Find where the given text appears and provide that cell's center as (X, Y) coordinate. 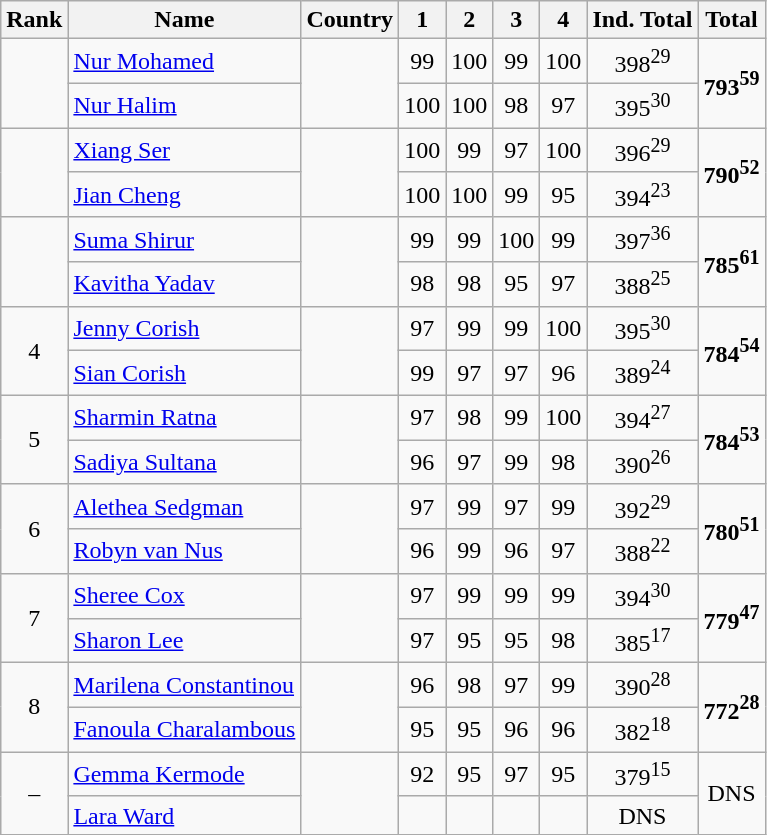
37915 (642, 774)
39028 (642, 686)
79359 (732, 84)
38822 (642, 552)
Rank (34, 20)
1 (422, 20)
Nur Halim (184, 106)
Jian Cheng (184, 194)
2 (470, 20)
38218 (642, 730)
78561 (732, 262)
Sheree Cox (184, 596)
Robyn van Nus (184, 552)
39736 (642, 240)
Lara Ward (184, 815)
3 (516, 20)
5 (34, 440)
Total (732, 20)
Alethea Sedgman (184, 506)
Nur Mohamed (184, 62)
Sharon Lee (184, 640)
39427 (642, 418)
Sharmin Ratna (184, 418)
78051 (732, 528)
Suma Shirur (184, 240)
39829 (642, 62)
6 (34, 528)
Sian Corish (184, 374)
Ind. Total (642, 20)
38825 (642, 284)
– (34, 794)
92 (422, 774)
39629 (642, 150)
39026 (642, 462)
Country (350, 20)
77228 (732, 708)
38517 (642, 640)
78453 (732, 440)
79052 (732, 172)
Name (184, 20)
39430 (642, 596)
Marilena Constantinou (184, 686)
7 (34, 618)
Jenny Corish (184, 328)
Sadiya Sultana (184, 462)
77947 (732, 618)
39423 (642, 194)
Fanoula Charalambous (184, 730)
78454 (732, 350)
Gemma Kermode (184, 774)
8 (34, 708)
Kavitha Yadav (184, 284)
38924 (642, 374)
Xiang Ser (184, 150)
39229 (642, 506)
